From the cell containing the given text, extract its center point as (x, y) coordinate. 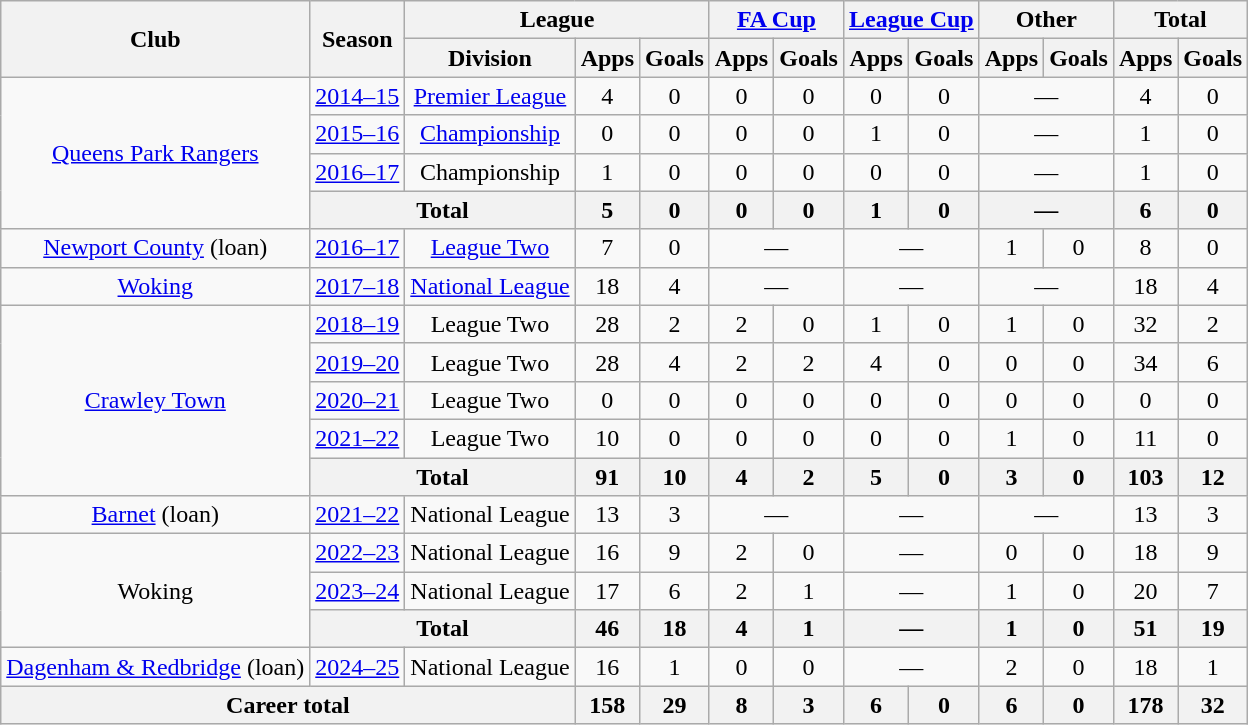
2020–21 (358, 400)
League Cup (911, 20)
29 (675, 705)
Division (490, 58)
178 (1145, 705)
2014–15 (358, 96)
2015–16 (358, 134)
34 (1145, 362)
2019–20 (358, 362)
Barnet (loan) (156, 515)
Crawley Town (156, 400)
20 (1145, 591)
103 (1145, 477)
91 (607, 477)
2018–19 (358, 324)
51 (1145, 629)
11 (1145, 438)
2017–18 (358, 286)
Dagenham & Redbridge (loan) (156, 667)
Newport County (loan) (156, 248)
2023–24 (358, 591)
46 (607, 629)
Premier League (490, 96)
Career total (288, 705)
League (557, 20)
Season (358, 39)
2024–25 (358, 667)
158 (607, 705)
Queens Park Rangers (156, 153)
19 (1213, 629)
Other (1046, 20)
FA Cup (776, 20)
2022–23 (358, 553)
12 (1213, 477)
Club (156, 39)
17 (607, 591)
